Find where the given text appears and provide that cell's center as [X, Y] coordinate. 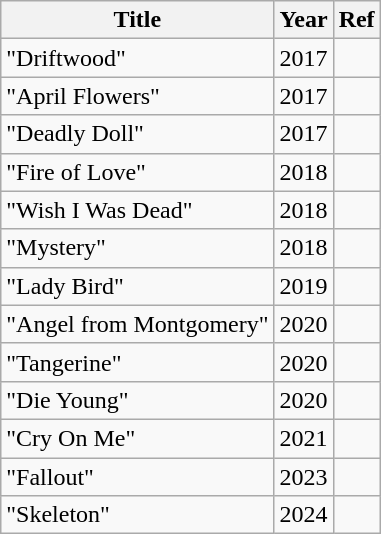
2021 [304, 438]
"Fire of Love" [138, 172]
Title [138, 20]
"Fallout" [138, 477]
"Skeleton" [138, 515]
"Lady Bird" [138, 286]
Ref [356, 20]
"Mystery" [138, 248]
"Angel from Montgomery" [138, 324]
"Wish I Was Dead" [138, 210]
"Tangerine" [138, 362]
"Deadly Doll" [138, 134]
2024 [304, 515]
"Die Young" [138, 400]
2019 [304, 286]
Year [304, 20]
"April Flowers" [138, 96]
"Cry On Me" [138, 438]
2023 [304, 477]
"Driftwood" [138, 58]
